Provide the (X, Y) coordinate of the cell's center where the given text is located.  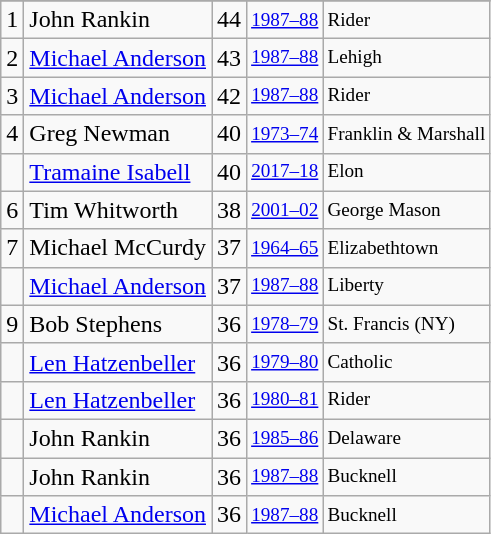
44 (230, 20)
4 (12, 134)
1985–86 (285, 438)
7 (12, 248)
38 (230, 210)
Liberty (406, 286)
2001–02 (285, 210)
1978–79 (285, 324)
Delaware (406, 438)
43 (230, 58)
Lehigh (406, 58)
St. Francis (NY) (406, 324)
George Mason (406, 210)
1973–74 (285, 134)
1980–81 (285, 400)
Greg Newman (118, 134)
1 (12, 20)
Tim Whitworth (118, 210)
6 (12, 210)
Franklin & Marshall (406, 134)
3 (12, 96)
Michael McCurdy (118, 248)
2017–18 (285, 172)
9 (12, 324)
Elon (406, 172)
2 (12, 58)
1979–80 (285, 362)
Catholic (406, 362)
Elizabethtown (406, 248)
Bob Stephens (118, 324)
42 (230, 96)
1964–65 (285, 248)
Tramaine Isabell (118, 172)
